Return the (X, Y) coordinate for the center point of the cell that contains the specified text.  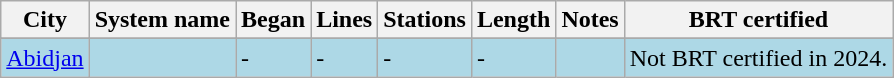
Abidjan (45, 58)
Notes (590, 20)
BRT certified (758, 20)
City (45, 20)
Began (274, 20)
Stations (425, 20)
Lines (344, 20)
Length (513, 20)
System name (162, 20)
Not BRT certified in 2024. (758, 58)
